Return the (x, y) coordinate for the center point of the cell that contains the specified text.  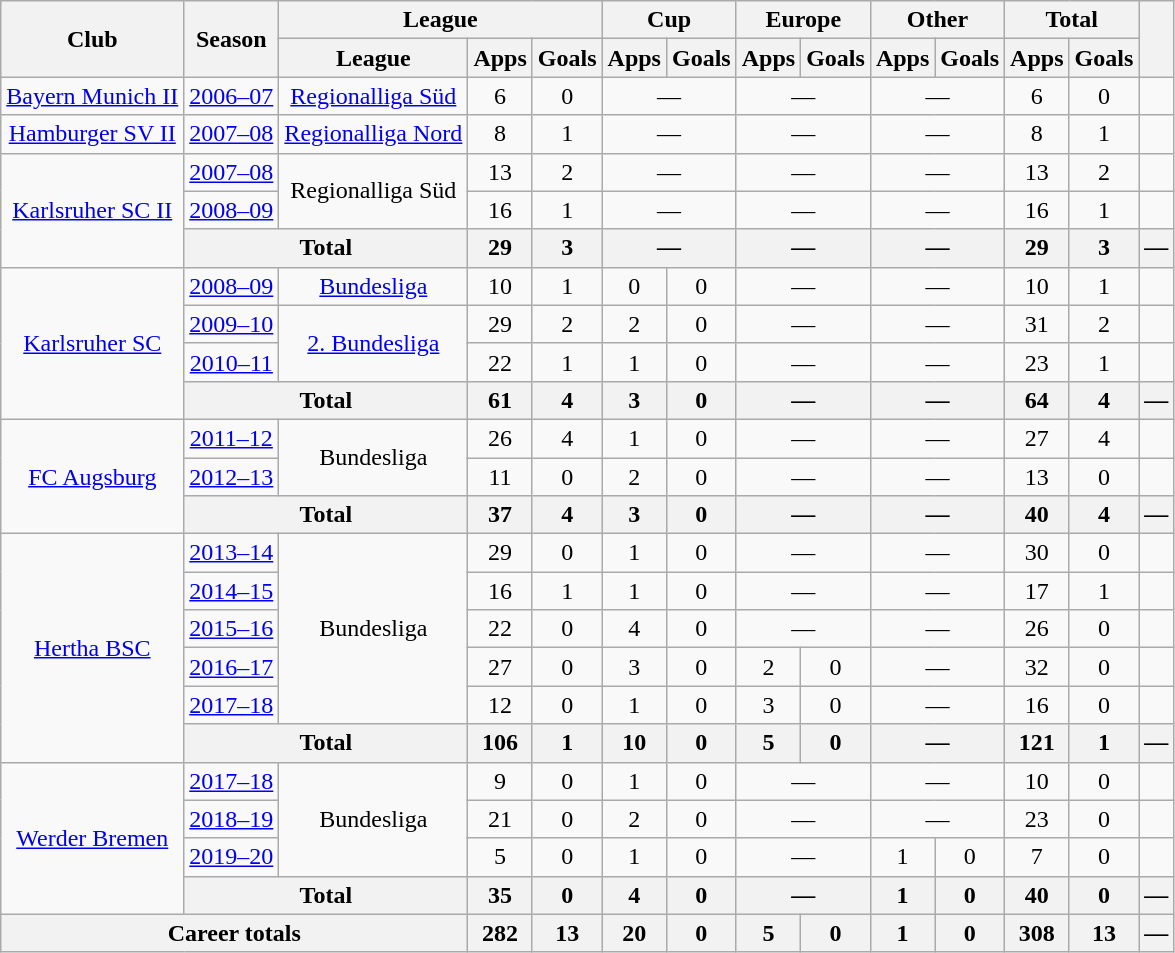
2019–20 (232, 857)
21 (500, 819)
Werder Bremen (92, 838)
Club (92, 39)
17 (1037, 591)
Career totals (234, 933)
2006–07 (232, 96)
37 (500, 515)
2012–13 (232, 477)
35 (500, 895)
2018–19 (232, 819)
11 (500, 477)
Regionalliga Nord (374, 134)
308 (1037, 933)
121 (1037, 743)
Cup (669, 20)
Bayern Munich II (92, 96)
2009–10 (232, 324)
Hamburger SV II (92, 134)
106 (500, 743)
61 (500, 400)
2011–12 (232, 438)
30 (1037, 553)
32 (1037, 667)
2. Bundesliga (374, 343)
282 (500, 933)
Hertha BSC (92, 648)
Season (232, 39)
FC Augsburg (92, 476)
2015–16 (232, 629)
9 (500, 781)
Karlsruher SC II (92, 210)
31 (1037, 324)
Europe (803, 20)
Other (937, 20)
2016–17 (232, 667)
2013–14 (232, 553)
2014–15 (232, 591)
Karlsruher SC (92, 343)
2010–11 (232, 362)
20 (634, 933)
7 (1037, 857)
12 (500, 705)
64 (1037, 400)
